Return (x, y) of the center of cell containing provided text 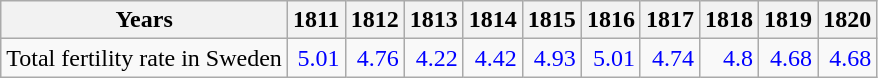
Total fertility rate in Sweden (144, 58)
4.8 (730, 58)
1812 (374, 20)
1811 (316, 20)
1820 (848, 20)
4.76 (374, 58)
1817 (670, 20)
1819 (788, 20)
4.74 (670, 58)
1816 (610, 20)
Years (144, 20)
1818 (730, 20)
4.42 (492, 58)
1813 (434, 20)
1814 (492, 20)
4.93 (552, 58)
4.22 (434, 58)
1815 (552, 20)
